Search for the cell housing the specified text and yield its [X, Y] center coordinate. 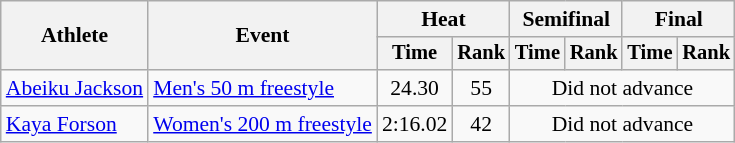
Abeiku Jackson [74, 88]
Kaya Forson [74, 124]
Event [262, 36]
Heat [444, 19]
55 [481, 88]
Final [678, 19]
Semifinal [566, 19]
Athlete [74, 36]
Women's 200 m freestyle [262, 124]
42 [481, 124]
24.30 [414, 88]
Men's 50 m freestyle [262, 88]
2:16.02 [414, 124]
